Search for the cell housing the specified text and yield its [x, y] center coordinate. 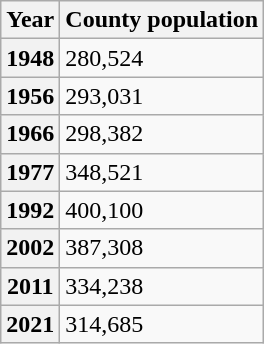
2002 [30, 248]
1956 [30, 96]
2011 [30, 286]
293,031 [162, 96]
334,238 [162, 286]
1966 [30, 134]
348,521 [162, 172]
400,100 [162, 210]
1992 [30, 210]
314,685 [162, 324]
County population [162, 20]
1948 [30, 58]
Year [30, 20]
2021 [30, 324]
298,382 [162, 134]
387,308 [162, 248]
1977 [30, 172]
280,524 [162, 58]
